Output the [X, Y] coordinate of the center of the cell containing the given text.  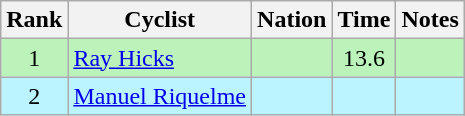
Rank [34, 20]
Ray Hicks [160, 58]
1 [34, 58]
Time [364, 20]
Manuel Riquelme [160, 96]
13.6 [364, 58]
2 [34, 96]
Nation [292, 20]
Cyclist [160, 20]
Notes [430, 20]
